Capture the cell that displays the provided text and extract its [X, Y] central coordinate. 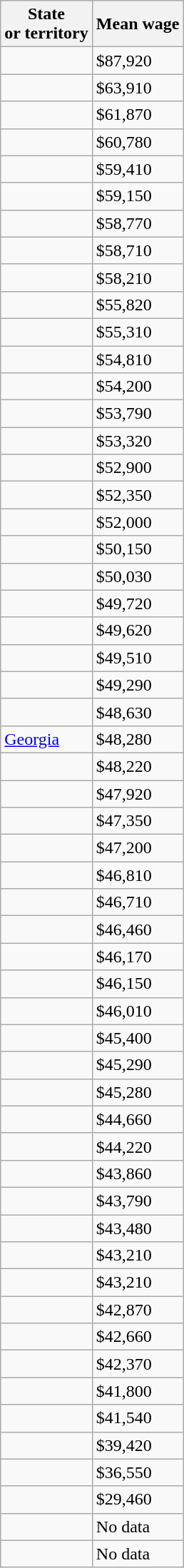
$43,860 [138, 1174]
$58,210 [138, 278]
$48,220 [138, 766]
$46,150 [138, 984]
Stateor territory [47, 24]
$39,420 [138, 1445]
$49,720 [138, 604]
$49,510 [138, 658]
$49,290 [138, 685]
$45,280 [138, 1092]
$54,810 [138, 359]
$43,790 [138, 1201]
$49,620 [138, 631]
$52,350 [138, 495]
$29,460 [138, 1500]
$47,200 [138, 848]
$42,870 [138, 1310]
$53,790 [138, 414]
Georgia [47, 739]
$41,540 [138, 1418]
$52,000 [138, 522]
Mean wage [138, 24]
$45,400 [138, 1038]
$45,290 [138, 1065]
$58,770 [138, 223]
$54,200 [138, 387]
$36,550 [138, 1472]
$44,220 [138, 1146]
$59,150 [138, 196]
$47,350 [138, 821]
$50,150 [138, 549]
$59,410 [138, 169]
$42,370 [138, 1364]
$55,820 [138, 305]
$43,480 [138, 1228]
$48,280 [138, 739]
$41,800 [138, 1391]
$42,660 [138, 1337]
$46,460 [138, 930]
$52,900 [138, 468]
$53,320 [138, 441]
$46,810 [138, 875]
$46,170 [138, 957]
$87,920 [138, 61]
$55,310 [138, 332]
$61,870 [138, 115]
$48,630 [138, 712]
$44,660 [138, 1119]
$60,780 [138, 142]
$58,710 [138, 250]
$46,710 [138, 902]
$50,030 [138, 576]
$46,010 [138, 1011]
$47,920 [138, 794]
$63,910 [138, 88]
